Output the (X, Y) coordinate of the center of the cell containing the given text.  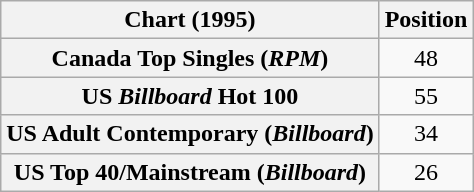
Canada Top Singles (RPM) (190, 58)
US Top 40/Mainstream (Billboard) (190, 172)
US Adult Contemporary (Billboard) (190, 134)
26 (426, 172)
Chart (1995) (190, 20)
34 (426, 134)
48 (426, 58)
Position (426, 20)
55 (426, 96)
US Billboard Hot 100 (190, 96)
